For the text-containing cell, return its midpoint in [x, y] coordinate format. 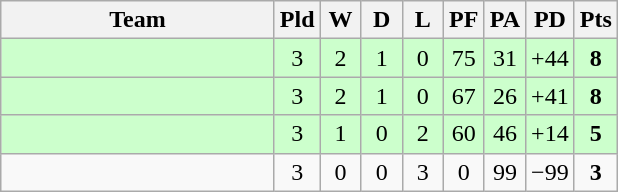
Team [138, 20]
W [340, 20]
+44 [550, 58]
Pts [596, 20]
PF [464, 20]
PD [550, 20]
26 [504, 96]
46 [504, 134]
Pld [297, 20]
−99 [550, 172]
PA [504, 20]
60 [464, 134]
99 [504, 172]
67 [464, 96]
L [422, 20]
75 [464, 58]
+14 [550, 134]
31 [504, 58]
D [382, 20]
5 [596, 134]
+41 [550, 96]
